Detect which cell encompasses the target text, then output its (X, Y) center coordinate. 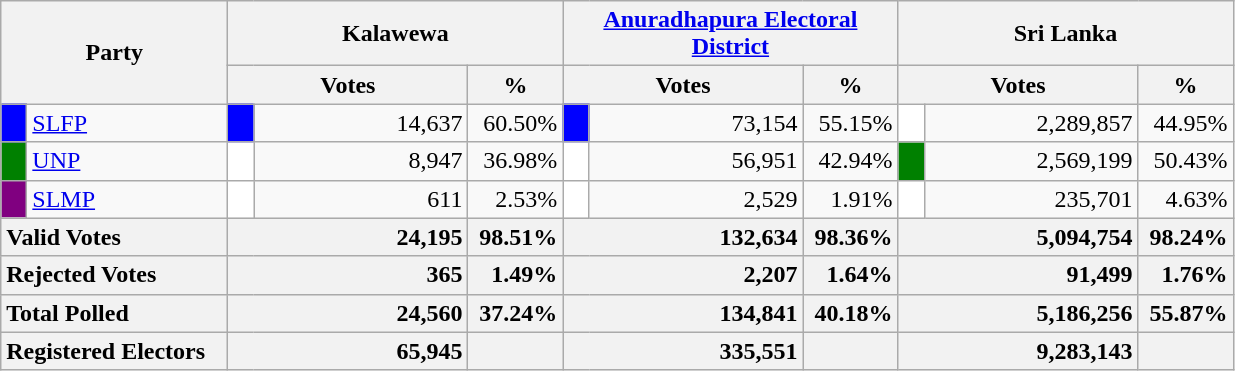
40.18% (850, 313)
134,841 (683, 313)
98.51% (516, 237)
335,551 (683, 351)
73,154 (696, 123)
55.15% (850, 123)
5,094,754 (1018, 237)
55.87% (1186, 313)
2,289,857 (1031, 123)
36.98% (516, 161)
1.49% (516, 275)
UNP (128, 161)
4.63% (1186, 199)
Sri Lanka (1066, 34)
2,529 (696, 199)
5,186,256 (1018, 313)
1.64% (850, 275)
1.76% (1186, 275)
Kalawewa (396, 34)
91,499 (1018, 275)
235,701 (1031, 199)
Valid Votes (114, 237)
56,951 (696, 161)
98.24% (1186, 237)
Anuradhapura Electoral District (730, 34)
Registered Electors (114, 351)
Total Polled (114, 313)
98.36% (850, 237)
2,569,199 (1031, 161)
60.50% (516, 123)
SLMP (128, 199)
8,947 (361, 161)
14,637 (361, 123)
Party (114, 52)
1.91% (850, 199)
SLFP (128, 123)
24,195 (348, 237)
611 (361, 199)
65,945 (348, 351)
9,283,143 (1018, 351)
37.24% (516, 313)
42.94% (850, 161)
44.95% (1186, 123)
365 (348, 275)
2,207 (683, 275)
50.43% (1186, 161)
Rejected Votes (114, 275)
24,560 (348, 313)
132,634 (683, 237)
2.53% (516, 199)
